Capture the cell that displays the provided text and extract its [X, Y] central coordinate. 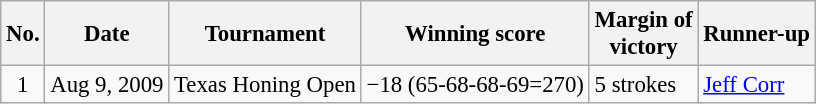
Runner-up [756, 34]
Margin ofvictory [644, 34]
5 strokes [644, 85]
Jeff Corr [756, 85]
Tournament [265, 34]
Aug 9, 2009 [107, 85]
1 [23, 85]
Texas Honing Open [265, 85]
No. [23, 34]
−18 (65-68-68-69=270) [475, 85]
Winning score [475, 34]
Date [107, 34]
